Extract the (x, y) coordinate from the center of the cell holding the provided text.  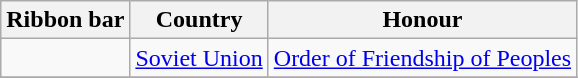
Soviet Union (199, 58)
Order of Friendship of Peoples (422, 58)
Ribbon bar (66, 20)
Honour (422, 20)
Country (199, 20)
